From the cell containing the given text, extract its center point as [X, Y] coordinate. 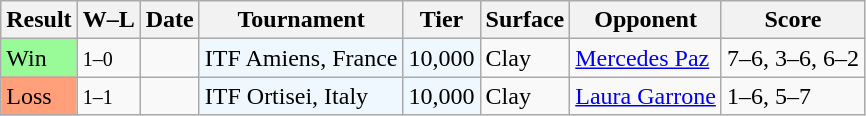
Opponent [646, 20]
Laura Garrone [646, 96]
ITF Amiens, France [301, 58]
Win [39, 58]
1–0 [108, 58]
Loss [39, 96]
Mercedes Paz [646, 58]
Result [39, 20]
Tier [442, 20]
Surface [525, 20]
1–6, 5–7 [792, 96]
Date [170, 20]
ITF Ortisei, Italy [301, 96]
1–1 [108, 96]
Tournament [301, 20]
W–L [108, 20]
Score [792, 20]
7–6, 3–6, 6–2 [792, 58]
